Scan for the cell matching the given text and deliver its [X, Y] coordinate at center. 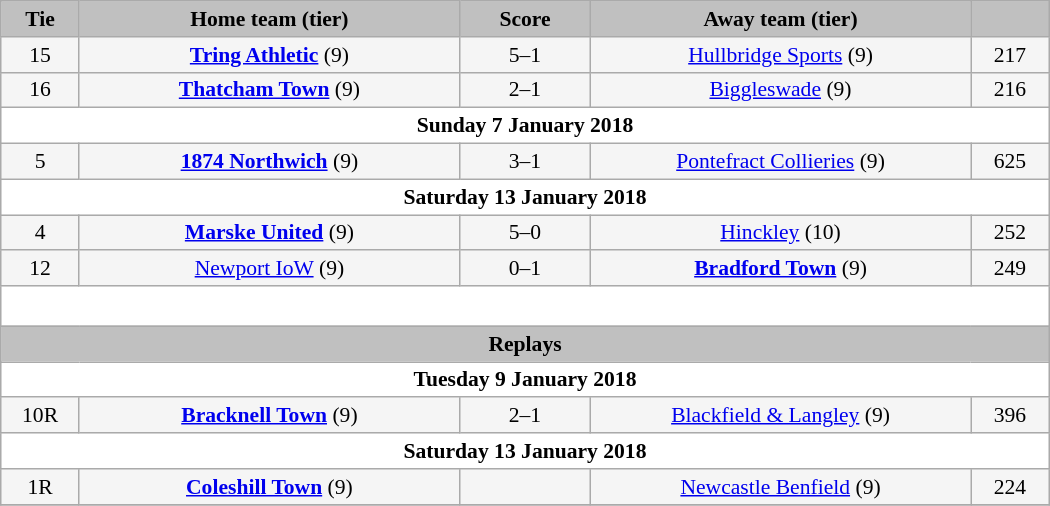
12 [40, 269]
Score [524, 19]
Bradford Town (9) [781, 269]
249 [1010, 269]
Hinckley (10) [781, 233]
Blackfield & Langley (9) [781, 416]
Home team (tier) [269, 19]
Tring Athletic (9) [269, 55]
5–0 [524, 233]
Thatcham Town (9) [269, 90]
Replays [525, 344]
224 [1010, 487]
5–1 [524, 55]
Coleshill Town (9) [269, 487]
3–1 [524, 162]
216 [1010, 90]
Pontefract Collieries (9) [781, 162]
Biggleswade (9) [781, 90]
5 [40, 162]
4 [40, 233]
625 [1010, 162]
1R [40, 487]
396 [1010, 416]
217 [1010, 55]
Sunday 7 January 2018 [525, 126]
Tie [40, 19]
Hullbridge Sports (9) [781, 55]
0–1 [524, 269]
10R [40, 416]
Newport IoW (9) [269, 269]
1874 Northwich (9) [269, 162]
16 [40, 90]
Tuesday 9 January 2018 [525, 380]
Bracknell Town (9) [269, 416]
Marske United (9) [269, 233]
252 [1010, 233]
Away team (tier) [781, 19]
Newcastle Benfield (9) [781, 487]
15 [40, 55]
